Scan for the cell matching the given text and deliver its (x, y) coordinate at center. 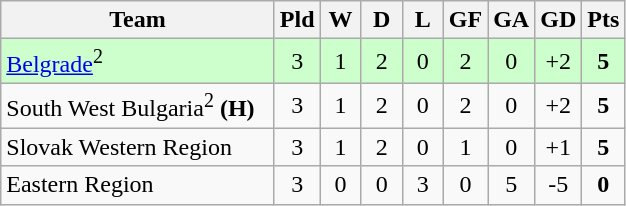
Team (138, 20)
South West Bulgaria2 (H) (138, 106)
L (422, 20)
Pld (297, 20)
GD (558, 20)
Slovak Western Region (138, 147)
GA (512, 20)
-5 (558, 185)
W (340, 20)
Pts (604, 20)
Eastern Region (138, 185)
+1 (558, 147)
Belgrade2 (138, 62)
D (382, 20)
GF (465, 20)
